Extract the [X, Y] coordinate from the center of the cell holding the provided text.  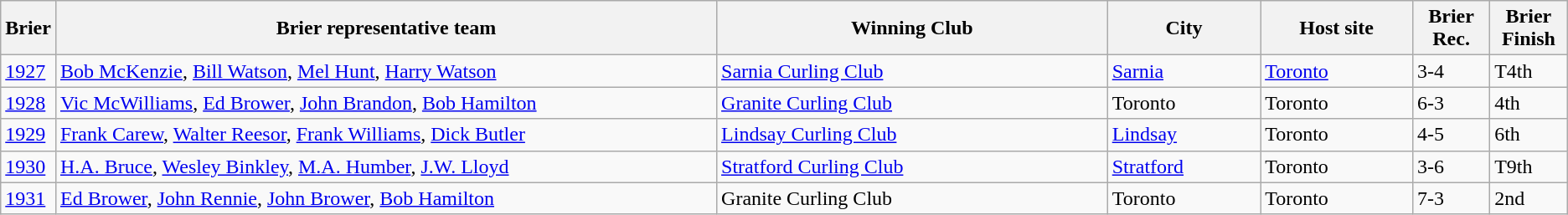
Brier representative team [385, 28]
Bob McKenzie, Bill Watson, Mel Hunt, Harry Watson [385, 71]
1928 [28, 103]
6th [1529, 135]
2nd [1529, 198]
1931 [28, 198]
Lindsay Curling Club [913, 135]
4-5 [1452, 135]
Brier Rec. [1452, 28]
Winning Club [913, 28]
Brier [28, 28]
City [1184, 28]
Sarnia Curling Club [913, 71]
Host site [1337, 28]
6-3 [1452, 103]
4th [1529, 103]
Stratford Curling Club [913, 166]
Stratford [1184, 166]
Brier Finish [1529, 28]
3-4 [1452, 71]
Ed Brower, John Rennie, John Brower, Bob Hamilton [385, 198]
Vic McWilliams, Ed Brower, John Brandon, Bob Hamilton [385, 103]
Sarnia [1184, 71]
Lindsay [1184, 135]
T9th [1529, 166]
T4th [1529, 71]
1929 [28, 135]
1930 [28, 166]
1927 [28, 71]
3-6 [1452, 166]
7-3 [1452, 198]
Frank Carew, Walter Reesor, Frank Williams, Dick Butler [385, 135]
H.A. Bruce, Wesley Binkley, M.A. Humber, J.W. Lloyd [385, 166]
